Capture the cell that displays the provided text and extract its (X, Y) central coordinate. 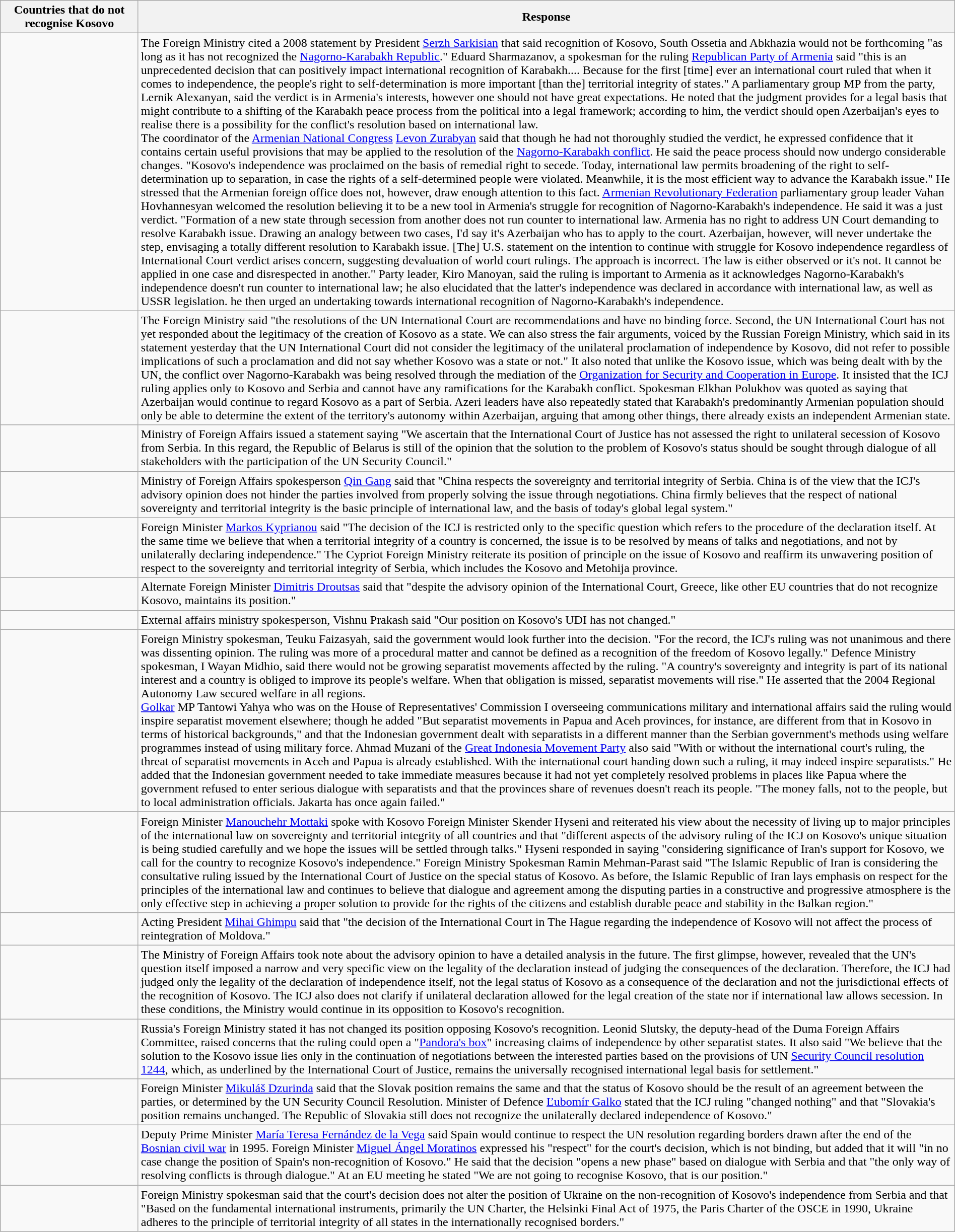
Countries that do not recognise Kosovo (70, 17)
External affairs ministry spokesperson, Vishnu Prakash said "Our position on Kosovo's UDI has not changed." (546, 620)
Response (546, 17)
